Output the (X, Y) coordinate of the center of the cell containing the given text.  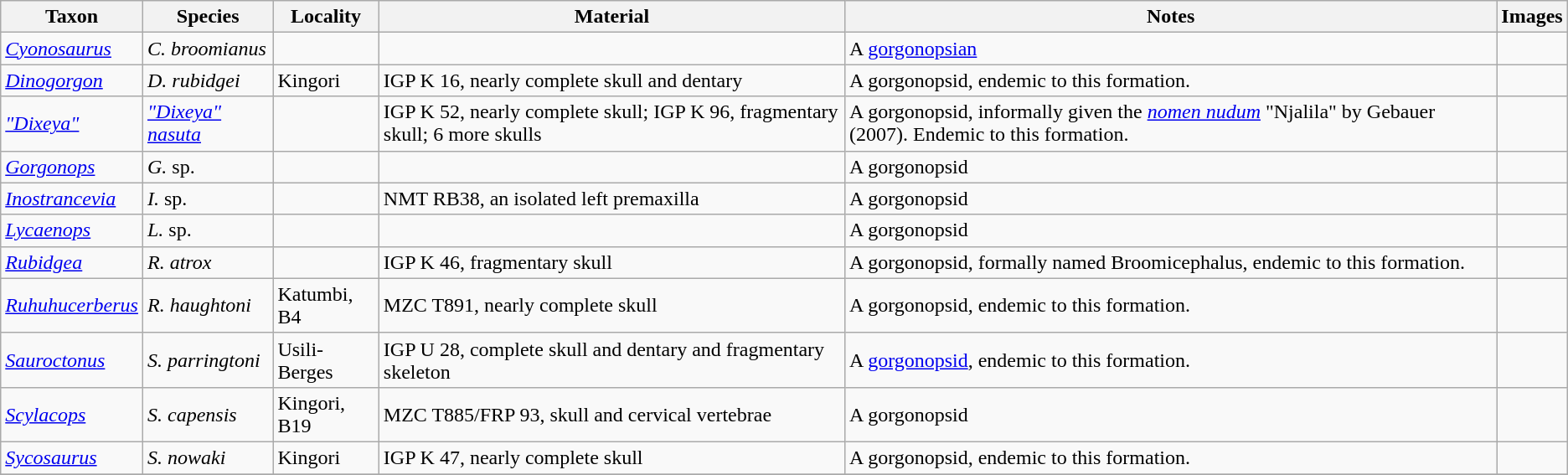
Sauroctonus (72, 360)
C. broomianus (208, 49)
Dinogorgon (72, 80)
Scylacops (72, 414)
Lycaenops (72, 230)
R. atrox (208, 262)
I. sp. (208, 199)
A gorgonopsid, formally named Broomicephalus, endemic to this formation. (1171, 262)
R. haughtoni (208, 305)
Usili-Berges (326, 360)
NMT RB38, an isolated left premaxilla (611, 199)
Ruhuhucerberus (72, 305)
D. rubidgei (208, 80)
Katumbi, B4 (326, 305)
IGP K 46, fragmentary skull (611, 262)
S. capensis (208, 414)
"Dixeya" nasuta (208, 124)
Locality (326, 17)
Sycosaurus (72, 457)
Kingori, B19 (326, 414)
IGP U 28, complete skull and dentary and fragmentary skeleton (611, 360)
A gorgonopsian (1171, 49)
Notes (1171, 17)
Gorgonops (72, 167)
L. sp. (208, 230)
Taxon (72, 17)
MZC T885/FRP 93, skull and cervical vertebrae (611, 414)
Rubidgea (72, 262)
Material (611, 17)
S. parringtoni (208, 360)
"Dixeya" (72, 124)
IGP K 16, nearly complete skull and dentary (611, 80)
Species (208, 17)
G. sp. (208, 167)
IGP K 52, nearly complete skull; IGP K 96, fragmentary skull; 6 more skulls (611, 124)
MZC T891, nearly complete skull (611, 305)
Inostrancevia (72, 199)
S. nowaki (208, 457)
IGP K 47, nearly complete skull (611, 457)
Cyonosaurus (72, 49)
Images (1532, 17)
A gorgonopsid, informally given the nomen nudum "Njalila" by Gebauer (2007). Endemic to this formation. (1171, 124)
